Extract the (x, y) coordinate from the center of the cell holding the provided text.  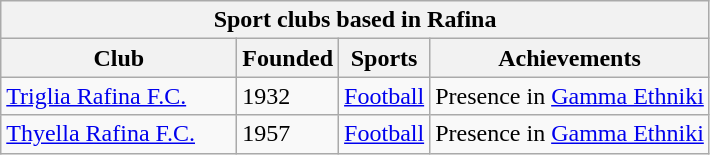
1932 (288, 96)
Sports (384, 58)
Achievements (570, 58)
Sport clubs based in Rafina (356, 20)
Triglia Rafina F.C. (119, 96)
Club (119, 58)
Founded (288, 58)
1957 (288, 134)
Thyella Rafina F.C. (119, 134)
